Detect which cell encompasses the target text, then output its (x, y) center coordinate. 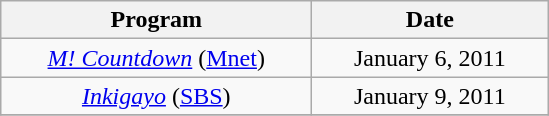
Inkigayo (SBS) (156, 96)
Program (156, 20)
January 6, 2011 (430, 58)
M! Countdown (Mnet) (156, 58)
Date (430, 20)
January 9, 2011 (430, 96)
